Scan for the cell matching the given text and deliver its (X, Y) coordinate at center. 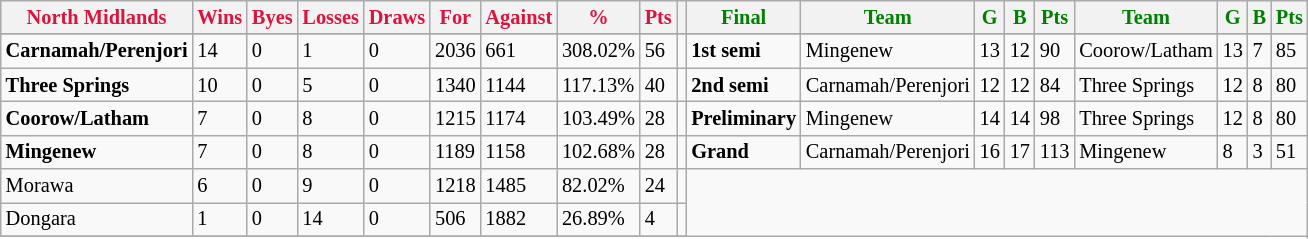
9 (330, 186)
103.49% (598, 118)
1st semi (744, 51)
113 (1054, 152)
98 (1054, 118)
1218 (455, 186)
Grand (744, 152)
1144 (520, 85)
For (455, 17)
84 (1054, 85)
North Midlands (97, 17)
Dongara (97, 219)
117.13% (598, 85)
2nd semi (744, 85)
2036 (455, 51)
661 (520, 51)
Wins (220, 17)
4 (658, 219)
82.02% (598, 186)
1215 (455, 118)
1189 (455, 152)
56 (658, 51)
1485 (520, 186)
% (598, 17)
1882 (520, 219)
85 (1290, 51)
1340 (455, 85)
Morawa (97, 186)
10 (220, 85)
102.68% (598, 152)
6 (220, 186)
308.02% (598, 51)
Losses (330, 17)
1158 (520, 152)
90 (1054, 51)
26.89% (598, 219)
506 (455, 219)
51 (1290, 152)
Draws (397, 17)
5 (330, 85)
Byes (272, 17)
40 (658, 85)
16 (990, 152)
17 (1020, 152)
Final (744, 17)
3 (1260, 152)
Preliminary (744, 118)
Against (520, 17)
24 (658, 186)
1174 (520, 118)
